Scan for the cell matching the given text and deliver its (x, y) coordinate at center. 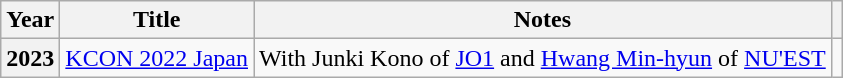
With Junki Kono of JO1 and Hwang Min-hyun of NU'EST (543, 58)
Notes (543, 20)
KCON 2022 Japan (157, 58)
Year (30, 20)
2023 (30, 58)
Title (157, 20)
